Pinpoint the cell where the given text exists, returning its (x, y) midpoint coordinate. 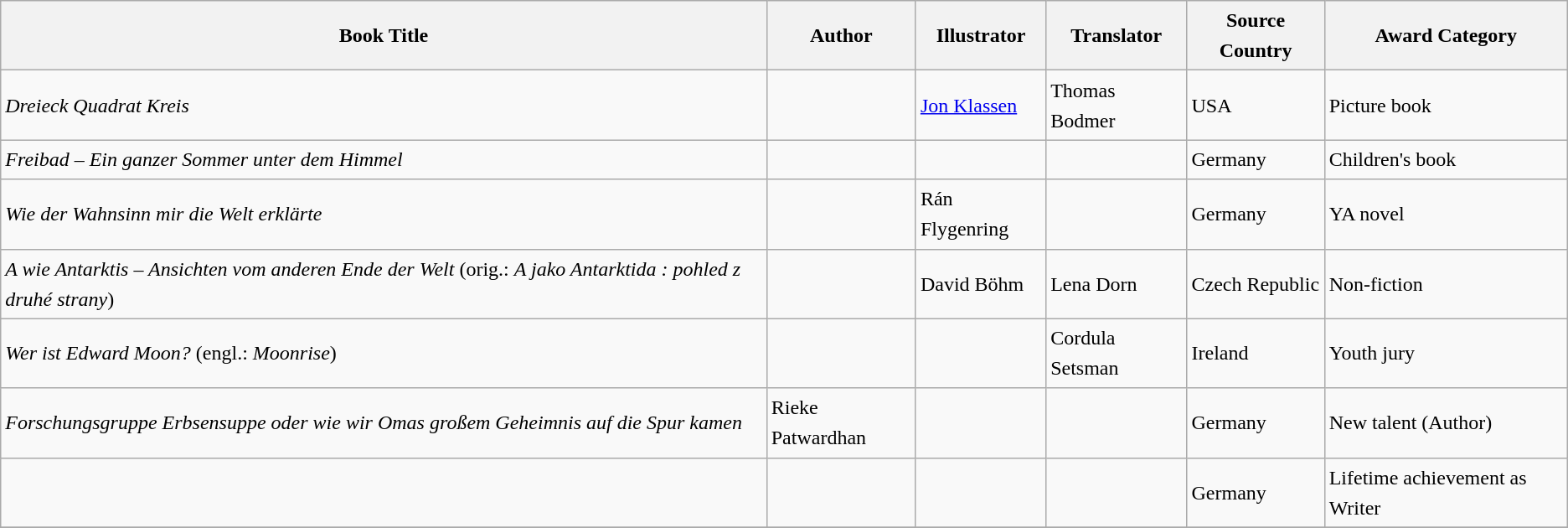
A wie Antarktis – Ansichten vom anderen Ende der Welt (orig.: A jako Antarktida : pohled z druhé strany) (384, 283)
USA (1256, 106)
YA novel (1446, 215)
New talent (Author) (1446, 422)
Translator (1117, 35)
Ireland (1256, 354)
Wer ist Edward Moon? (engl.: Moonrise) (384, 354)
Thomas Bodmer (1117, 106)
Youth jury (1446, 354)
Non-fiction (1446, 283)
Rieke Patwardhan (841, 422)
Source Country (1256, 35)
Picture book (1446, 106)
Lifetime achievement as Writer (1446, 493)
Wie der Wahnsinn mir die Welt erklärte (384, 215)
Dreieck Quadrat Kreis (384, 106)
Rán Flygenring (980, 215)
Children's book (1446, 159)
Illustrator (980, 35)
Lena Dorn (1117, 283)
Cordula Setsman (1117, 354)
Book Title (384, 35)
Freibad – Ein ganzer Sommer unter dem Himmel (384, 159)
Author (841, 35)
David Böhm (980, 283)
Forschungsgruppe Erbsensuppe oder wie wir Omas großem Geheimnis auf die Spur kamen (384, 422)
Award Category (1446, 35)
Czech Republic (1256, 283)
Jon Klassen (980, 106)
